Determine the (x, y) coordinate at the center of the cell enclosing the given text.  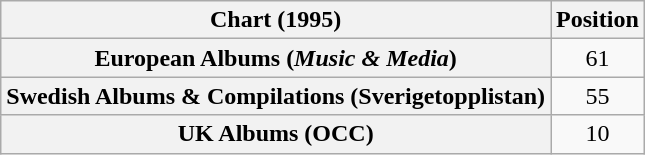
Chart (1995) (276, 20)
UK Albums (OCC) (276, 134)
61 (598, 58)
55 (598, 96)
10 (598, 134)
European Albums (Music & Media) (276, 58)
Position (598, 20)
Swedish Albums & Compilations (Sverigetopplistan) (276, 96)
